Capture the cell that displays the provided text and extract its (x, y) central coordinate. 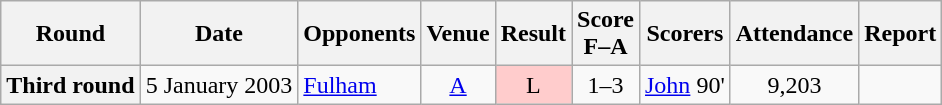
9,203 (794, 85)
Round (70, 34)
Scorers (684, 34)
Date (219, 34)
5 January 2003 (219, 85)
Venue (458, 34)
L (533, 85)
A (458, 85)
ScoreF–A (606, 34)
Attendance (794, 34)
1–3 (606, 85)
Fulham (360, 85)
Opponents (360, 34)
Result (533, 34)
Third round (70, 85)
John 90' (684, 85)
Report (900, 34)
